Capture the cell that displays the provided text and extract its (X, Y) central coordinate. 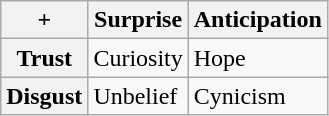
Hope (258, 58)
Trust (44, 58)
Curiosity (138, 58)
Cynicism (258, 96)
Disgust (44, 96)
Anticipation (258, 20)
Surprise (138, 20)
Unbelief (138, 96)
+ (44, 20)
